Provide the [X, Y] coordinate of the cell's center where the given text is located.  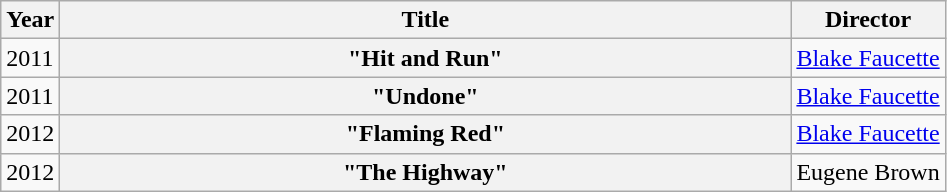
Year [30, 20]
Eugene Brown [868, 172]
Director [868, 20]
"Flaming Red" [426, 134]
Title [426, 20]
"Hit and Run" [426, 58]
"The Highway" [426, 172]
"Undone" [426, 96]
